Provide the (X, Y) coordinate of the cell's center where the given text is located.  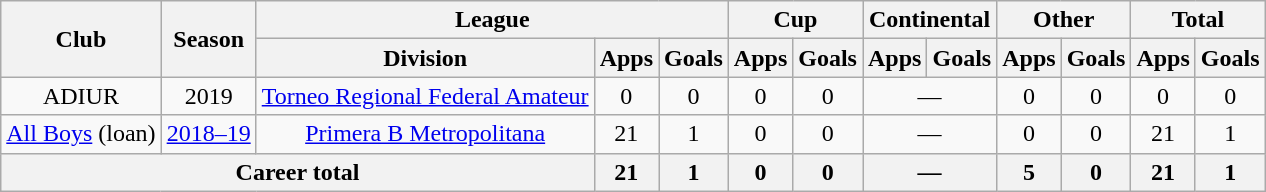
5 (1029, 172)
Continental (929, 20)
ADIUR (81, 96)
Season (208, 39)
Total (1198, 20)
Division (425, 58)
2019 (208, 96)
Career total (298, 172)
Club (81, 39)
Cup (795, 20)
League (492, 20)
2018–19 (208, 134)
All Boys (loan) (81, 134)
Other (1064, 20)
Primera B Metropolitana (425, 134)
Torneo Regional Federal Amateur (425, 96)
